Find where the given text appears and provide that cell's center as [x, y] coordinate. 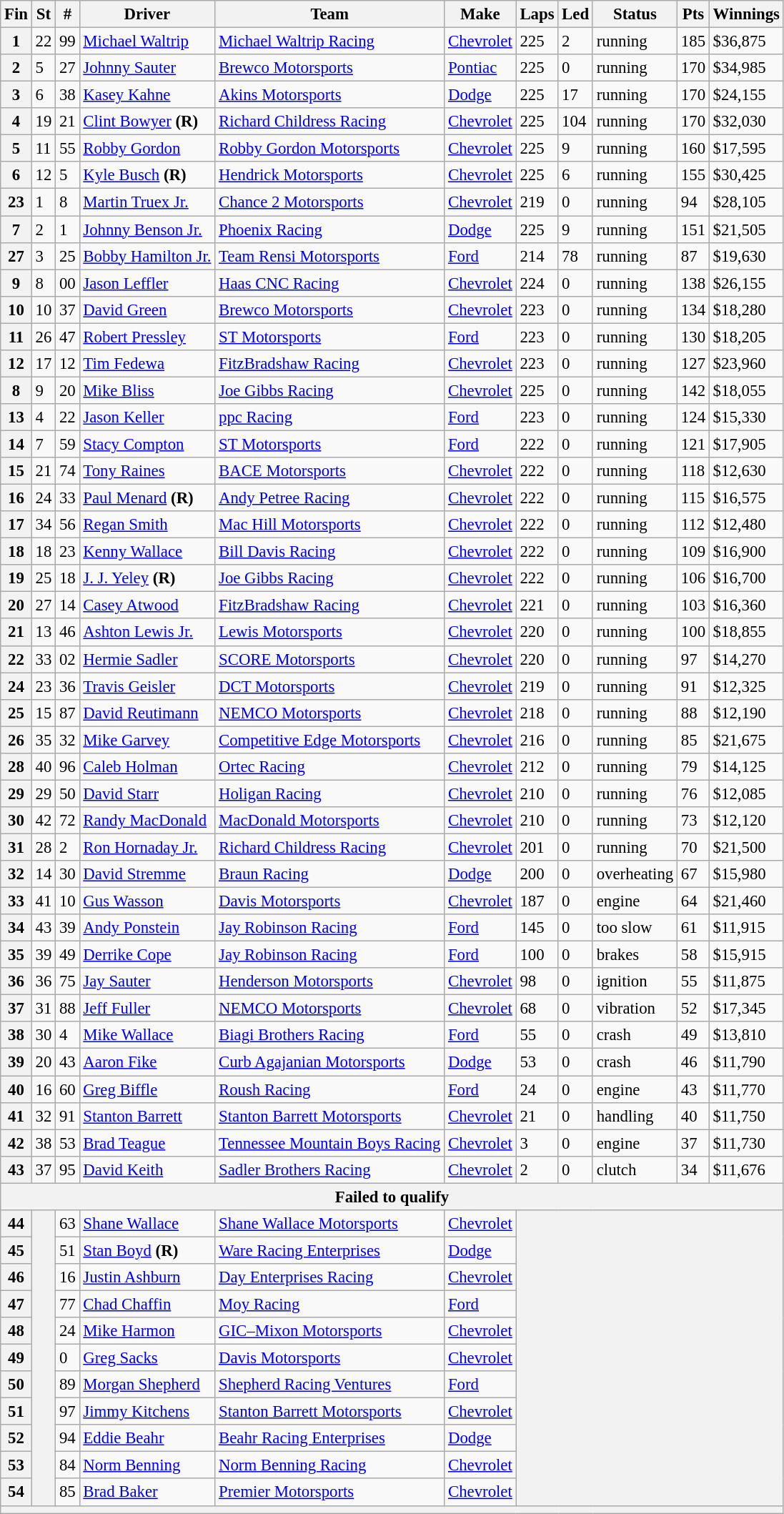
Hermie Sadler [147, 659]
Aaron Fike [147, 1062]
Status [635, 14]
$34,985 [746, 68]
$16,900 [746, 552]
Morgan Shepherd [147, 1385]
109 [693, 552]
# [67, 14]
Johnny Benson Jr. [147, 229]
Caleb Holman [147, 767]
Mac Hill Motorsports [330, 525]
Robby Gordon Motorsports [330, 149]
96 [67, 767]
Failed to qualify [392, 1197]
Michael Waltrip [147, 41]
Chance 2 Motorsports [330, 202]
61 [693, 928]
J. J. Yeley (R) [147, 578]
112 [693, 525]
$12,190 [746, 713]
Chad Chaffin [147, 1304]
Shane Wallace [147, 1224]
Jay Sauter [147, 981]
Johnny Sauter [147, 68]
too slow [635, 928]
99 [67, 41]
Braun Racing [330, 874]
Make [480, 14]
Paul Menard (R) [147, 498]
214 [537, 256]
160 [693, 149]
89 [67, 1385]
$11,676 [746, 1169]
221 [537, 605]
201 [537, 847]
ppc Racing [330, 417]
Driver [147, 14]
$17,595 [746, 149]
Norm Benning [147, 1465]
155 [693, 175]
Kenny Wallace [147, 552]
Randy MacDonald [147, 821]
Pontiac [480, 68]
Jason Leffler [147, 283]
Team [330, 14]
SCORE Motorsports [330, 659]
Robby Gordon [147, 149]
124 [693, 417]
Winnings [746, 14]
Derrike Cope [147, 955]
Greg Biffle [147, 1089]
MacDonald Motorsports [330, 821]
Stacy Compton [147, 444]
Beahr Racing Enterprises [330, 1438]
$23,960 [746, 364]
Michael Waltrip Racing [330, 41]
Kyle Busch (R) [147, 175]
185 [693, 41]
Shane Wallace Motorsports [330, 1224]
$19,630 [746, 256]
Gus Wasson [147, 901]
handling [635, 1116]
70 [693, 847]
$15,915 [746, 955]
Travis Geisler [147, 686]
Casey Atwood [147, 605]
BACE Motorsports [330, 471]
Eddie Beahr [147, 1438]
David Stremme [147, 874]
Brad Teague [147, 1143]
Hendrick Motorsports [330, 175]
$17,345 [746, 1009]
$21,675 [746, 740]
Moy Racing [330, 1304]
$11,875 [746, 981]
Norm Benning Racing [330, 1465]
Led [576, 14]
David Starr [147, 793]
Stanton Barrett [147, 1116]
Akins Motorsports [330, 95]
Team Rensi Motorsports [330, 256]
$18,855 [746, 633]
Andy Petree Racing [330, 498]
Laps [537, 14]
187 [537, 901]
59 [67, 444]
David Green [147, 310]
Jason Keller [147, 417]
Mike Harmon [147, 1331]
145 [537, 928]
Shepherd Racing Ventures [330, 1385]
67 [693, 874]
142 [693, 390]
$21,505 [746, 229]
Justin Ashburn [147, 1277]
$12,325 [746, 686]
David Reutimann [147, 713]
GIC–Mixon Motorsports [330, 1331]
$12,630 [746, 471]
63 [67, 1224]
Ortec Racing [330, 767]
Lewis Motorsports [330, 633]
$17,905 [746, 444]
Jeff Fuller [147, 1009]
115 [693, 498]
64 [693, 901]
45 [16, 1250]
$18,280 [746, 310]
$11,790 [746, 1062]
73 [693, 821]
DCT Motorsports [330, 686]
95 [67, 1169]
121 [693, 444]
$12,120 [746, 821]
Haas CNC Racing [330, 283]
Premier Motorsports [330, 1493]
106 [693, 578]
$12,480 [746, 525]
$14,270 [746, 659]
Regan Smith [147, 525]
$12,085 [746, 793]
Mike Wallace [147, 1036]
Greg Sacks [147, 1358]
$28,105 [746, 202]
Phoenix Racing [330, 229]
224 [537, 283]
44 [16, 1224]
$16,360 [746, 605]
74 [67, 471]
$18,055 [746, 390]
Bill Davis Racing [330, 552]
Kasey Kahne [147, 95]
$24,155 [746, 95]
118 [693, 471]
Tim Fedewa [147, 364]
72 [67, 821]
clutch [635, 1169]
212 [537, 767]
Roush Racing [330, 1089]
00 [67, 283]
127 [693, 364]
Jimmy Kitchens [147, 1412]
Competitive Edge Motorsports [330, 740]
218 [537, 713]
$11,915 [746, 928]
75 [67, 981]
103 [693, 605]
$15,980 [746, 874]
104 [576, 122]
$36,875 [746, 41]
134 [693, 310]
$11,770 [746, 1089]
$14,125 [746, 767]
$11,750 [746, 1116]
ignition [635, 981]
79 [693, 767]
Sadler Brothers Racing [330, 1169]
98 [537, 981]
Ashton Lewis Jr. [147, 633]
Ron Hornaday Jr. [147, 847]
Holigan Racing [330, 793]
Curb Agajanian Motorsports [330, 1062]
Tennessee Mountain Boys Racing [330, 1143]
overheating [635, 874]
Henderson Motorsports [330, 981]
$18,205 [746, 337]
Clint Bowyer (R) [147, 122]
Fin [16, 14]
brakes [635, 955]
216 [537, 740]
Ware Racing Enterprises [330, 1250]
$30,425 [746, 175]
Martin Truex Jr. [147, 202]
$16,575 [746, 498]
Mike Garvey [147, 740]
$32,030 [746, 122]
Mike Bliss [147, 390]
$21,500 [746, 847]
$16,700 [746, 578]
David Keith [147, 1169]
48 [16, 1331]
60 [67, 1089]
Andy Ponstein [147, 928]
54 [16, 1493]
Robert Pressley [147, 337]
68 [537, 1009]
$26,155 [746, 283]
Stan Boyd (R) [147, 1250]
vibration [635, 1009]
Day Enterprises Racing [330, 1277]
Pts [693, 14]
$13,810 [746, 1036]
76 [693, 793]
Tony Raines [147, 471]
02 [67, 659]
77 [67, 1304]
151 [693, 229]
58 [693, 955]
Bobby Hamilton Jr. [147, 256]
78 [576, 256]
$21,460 [746, 901]
$11,730 [746, 1143]
$15,330 [746, 417]
Biagi Brothers Racing [330, 1036]
Brad Baker [147, 1493]
56 [67, 525]
84 [67, 1465]
130 [693, 337]
138 [693, 283]
200 [537, 874]
St [43, 14]
